Locate the cell with the specified text and output its (X, Y) center coordinate. 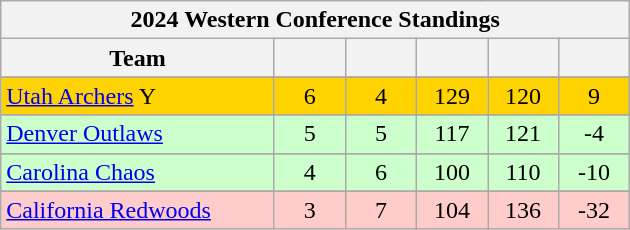
-4 (594, 134)
9 (594, 96)
7 (380, 210)
104 (452, 210)
110 (524, 172)
Utah Archers Y (138, 96)
117 (452, 134)
Team (138, 58)
120 (524, 96)
121 (524, 134)
3 (310, 210)
2024 Western Conference Standings (316, 20)
-10 (594, 172)
136 (524, 210)
California Redwoods (138, 210)
129 (452, 96)
Denver Outlaws (138, 134)
Carolina Chaos (138, 172)
-32 (594, 210)
100 (452, 172)
